Extract the [X, Y] coordinate from the center of the cell holding the provided text.  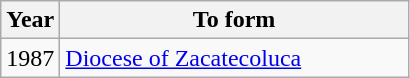
To form [234, 20]
Year [30, 20]
Diocese of Zacatecoluca [234, 58]
1987 [30, 58]
